Return the [X, Y] coordinate for the center point of the cell that contains the specified text.  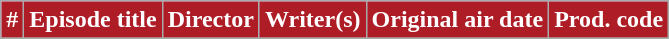
Prod. code [609, 20]
Original air date [458, 20]
Writer(s) [312, 20]
Episode title [93, 20]
# [12, 20]
Director [210, 20]
